Determine the [x, y] coordinate at the center of the cell enclosing the given text.  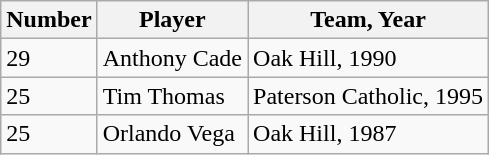
Anthony Cade [172, 58]
Player [172, 20]
Paterson Catholic, 1995 [368, 96]
Number [49, 20]
Oak Hill, 1987 [368, 134]
Tim Thomas [172, 96]
Orlando Vega [172, 134]
Team, Year [368, 20]
Oak Hill, 1990 [368, 58]
29 [49, 58]
